Return (X, Y) of the center of cell containing provided text 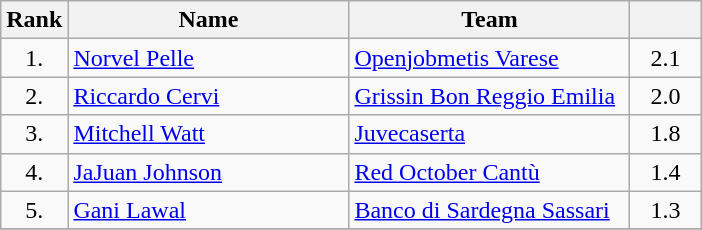
1.3 (666, 210)
Riccardo Cervi (208, 96)
Name (208, 20)
Team (490, 20)
1. (34, 58)
2.0 (666, 96)
JaJuan Johnson (208, 172)
2. (34, 96)
4. (34, 172)
1.8 (666, 134)
Norvel Pelle (208, 58)
Openjobmetis Varese (490, 58)
3. (34, 134)
Gani Lawal (208, 210)
Rank (34, 20)
Juvecaserta (490, 134)
5. (34, 210)
1.4 (666, 172)
Banco di Sardegna Sassari (490, 210)
Mitchell Watt (208, 134)
Grissin Bon Reggio Emilia (490, 96)
Red October Cantù (490, 172)
2.1 (666, 58)
